Determine the [X, Y] coordinate at the center of the cell enclosing the given text.  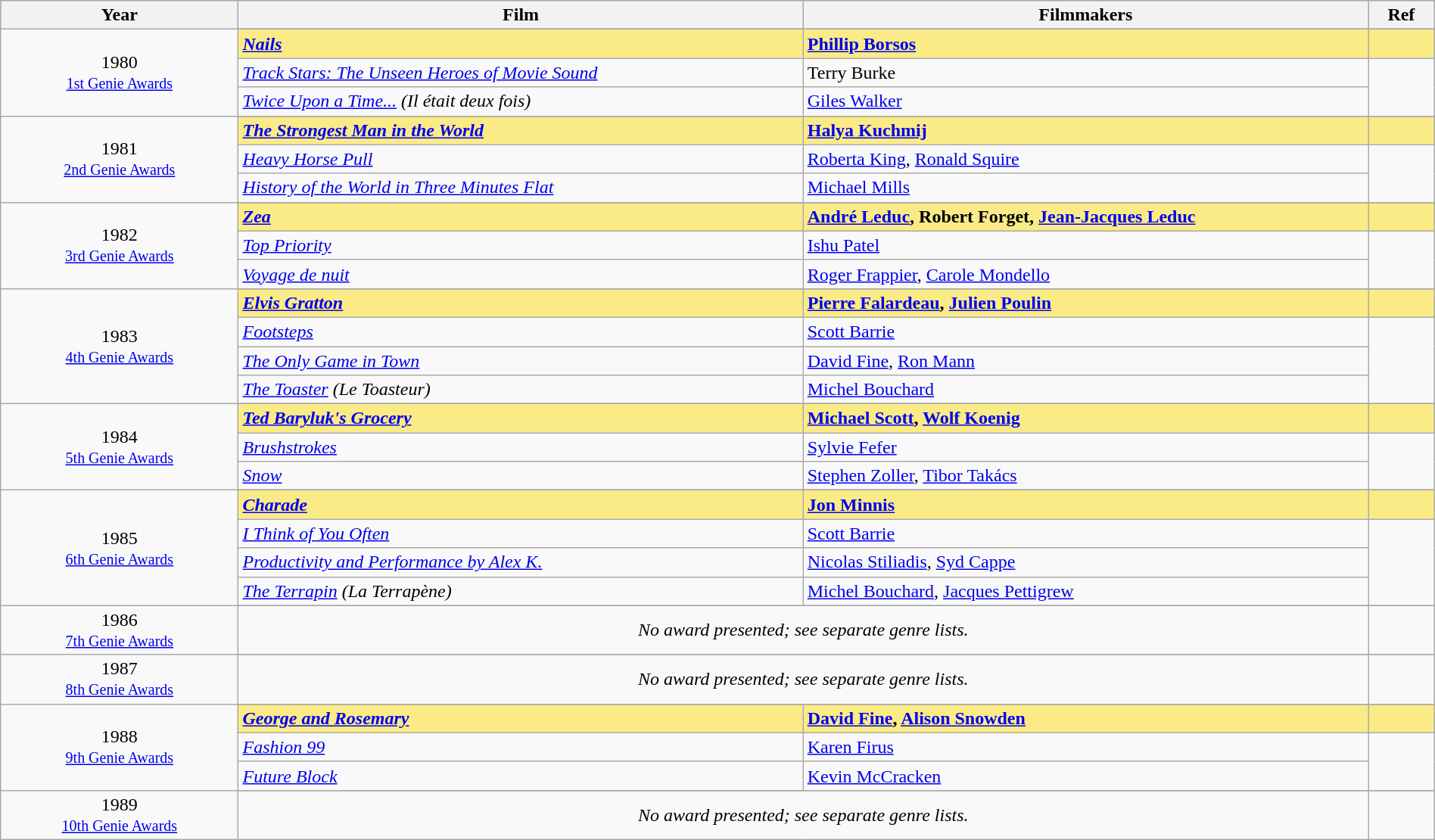
1989 10th Genie Awards [120, 814]
Michel Bouchard [1085, 390]
Michael Mills [1085, 188]
Giles Walker [1085, 101]
Roberta King, Ronald Squire [1085, 159]
Productivity and Performance by Alex K. [521, 562]
Ref [1402, 15]
Ted Baryluk's Grocery [521, 418]
1983 4th Genie Awards [120, 346]
History of the World in Three Minutes Flat [521, 188]
I Think of You Often [521, 534]
Snow [521, 476]
Terry Burke [1085, 73]
David Fine, Alison Snowden [1085, 718]
Nails [521, 44]
George and Rosemary [521, 718]
Nicolas Stiliadis, Syd Cappe [1085, 562]
Year [120, 15]
Michael Scott, Wolf Koenig [1085, 418]
Ishu Patel [1085, 245]
Track Stars: The Unseen Heroes of Movie Sound [521, 73]
Roger Frappier, Carole Mondello [1085, 274]
1988 9th Genie Awards [120, 747]
Footsteps [521, 331]
Karen Firus [1085, 747]
1987 8th Genie Awards [120, 680]
Film [521, 15]
The Terrapin (La Terrapène) [521, 591]
André Leduc, Robert Forget, Jean-Jacques Leduc [1085, 216]
Future Block [521, 776]
Phillip Borsos [1085, 44]
The Strongest Man in the World [521, 130]
1985 6th Genie Awards [120, 548]
David Fine, Ron Mann [1085, 361]
1984 5th Genie Awards [120, 447]
1980 1st Genie Awards [120, 73]
Pierre Falardeau, Julien Poulin [1085, 303]
Fashion 99 [521, 747]
Stephen Zoller, Tibor Takács [1085, 476]
1982 3rd Genie Awards [120, 245]
Top Priority [521, 245]
1981 2nd Genie Awards [120, 159]
Charade [521, 505]
Voyage de nuit [521, 274]
The Only Game in Town [521, 361]
Jon Minnis [1085, 505]
Brushstrokes [521, 447]
Zea [521, 216]
Filmmakers [1085, 15]
Sylvie Fefer [1085, 447]
1986 7th Genie Awards [120, 630]
Kevin McCracken [1085, 776]
The Toaster (Le Toasteur) [521, 390]
Elvis Gratton [521, 303]
Michel Bouchard, Jacques Pettigrew [1085, 591]
Heavy Horse Pull [521, 159]
Halya Kuchmij [1085, 130]
Twice Upon a Time... (Il était deux fois) [521, 101]
